Output the (X, Y) coordinate of the center of the cell containing the given text.  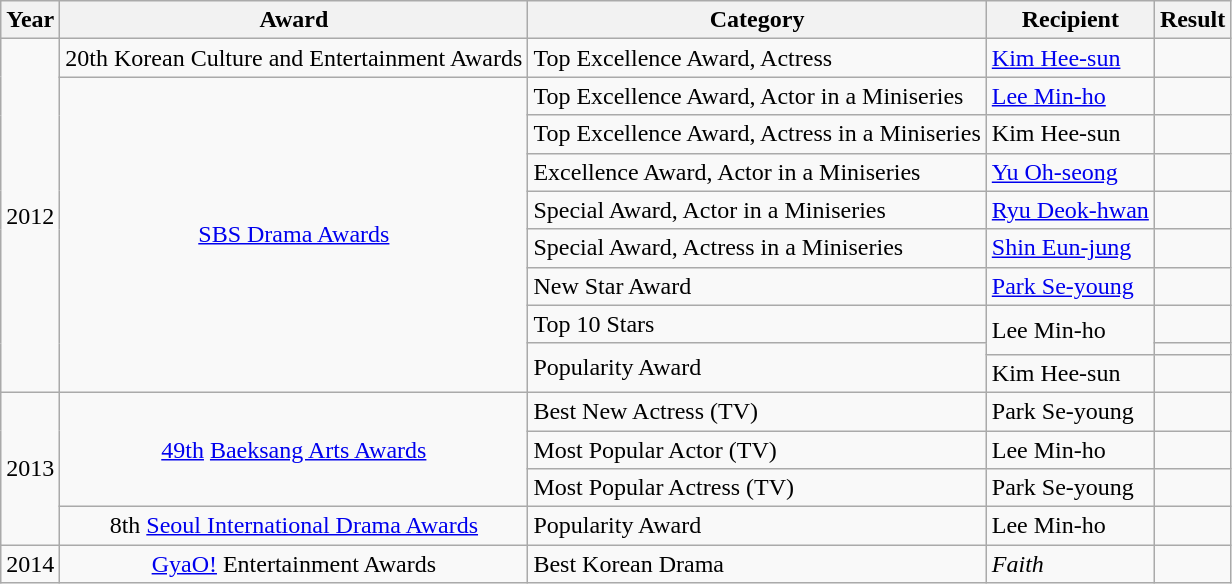
Yu Oh-seong (1070, 172)
Faith (1070, 564)
2013 (30, 468)
Result (1192, 20)
49th Baeksang Arts Awards (294, 449)
Category (757, 20)
Most Popular Actress (TV) (757, 488)
New Star Award (757, 286)
Best Korean Drama (757, 564)
Top 10 Stars (757, 324)
2012 (30, 216)
Shin Eun-jung (1070, 248)
Award (294, 20)
GyaO! Entertainment Awards (294, 564)
Top Excellence Award, Actress (757, 58)
Special Award, Actress in a Miniseries (757, 248)
20th Korean Culture and Entertainment Awards (294, 58)
Top Excellence Award, Actress in a Miniseries (757, 134)
Excellence Award, Actor in a Miniseries (757, 172)
SBS Drama Awards (294, 235)
Ryu Deok-hwan (1070, 210)
2014 (30, 564)
Special Award, Actor in a Miniseries (757, 210)
Most Popular Actor (TV) (757, 449)
Year (30, 20)
Top Excellence Award, Actor in a Miniseries (757, 96)
Recipient (1070, 20)
8th Seoul International Drama Awards (294, 526)
Best New Actress (TV) (757, 411)
